Capture the cell that displays the provided text and extract its [x, y] central coordinate. 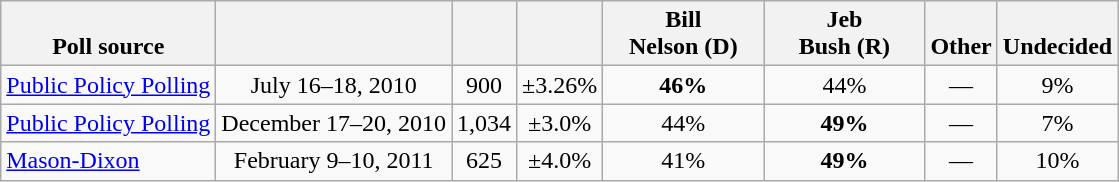
900 [484, 85]
Undecided [1057, 34]
BillNelson (D) [684, 34]
December 17–20, 2010 [334, 123]
July 16–18, 2010 [334, 85]
Mason-Dixon [108, 161]
±4.0% [560, 161]
41% [684, 161]
1,034 [484, 123]
±3.26% [560, 85]
±3.0% [560, 123]
JebBush (R) [844, 34]
Poll source [108, 34]
Other [961, 34]
10% [1057, 161]
February 9–10, 2011 [334, 161]
7% [1057, 123]
9% [1057, 85]
46% [684, 85]
625 [484, 161]
